Find where the given text appears and provide that cell's center as [x, y] coordinate. 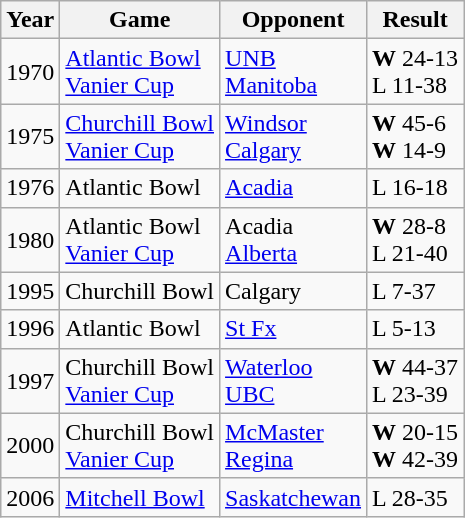
1975 [30, 136]
1997 [30, 380]
1970 [30, 72]
WindsorCalgary [294, 136]
L 28-35 [416, 497]
AcadiaAlberta [294, 240]
McMasterRegina [294, 446]
WaterlooUBC [294, 380]
W 45-6W 14-9 [416, 136]
L 7-37 [416, 291]
Game [140, 20]
L 5-13 [416, 329]
Mitchell Bowl [140, 497]
W 28-8L 21-40 [416, 240]
2006 [30, 497]
1976 [30, 188]
Calgary [294, 291]
Acadia [294, 188]
Opponent [294, 20]
2000 [30, 446]
St Fx [294, 329]
UNBManitoba [294, 72]
Result [416, 20]
1996 [30, 329]
Saskatchewan [294, 497]
1995 [30, 291]
1980 [30, 240]
W 44-37L 23-39 [416, 380]
Year [30, 20]
Churchill Bowl [140, 291]
W 20-15W 42-39 [416, 446]
W 24-13L 11-38 [416, 72]
L 16-18 [416, 188]
